Search for the cell housing the specified text and yield its (X, Y) center coordinate. 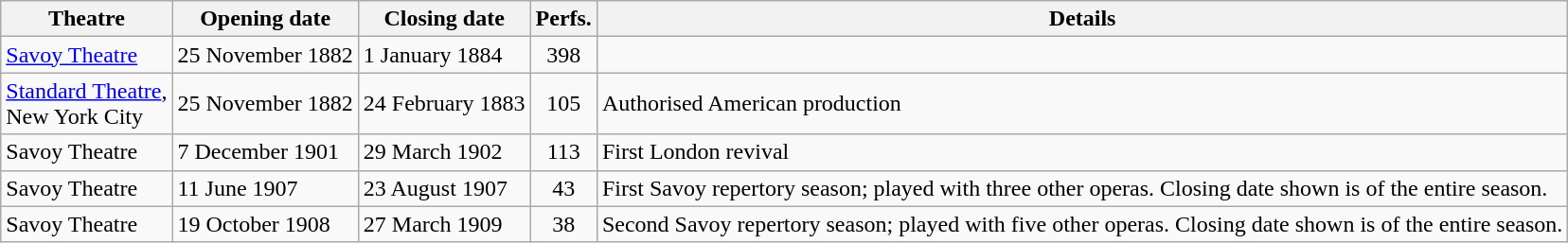
113 (563, 152)
38 (563, 224)
105 (563, 104)
Details (1081, 19)
Opening date (265, 19)
27 March 1909 (444, 224)
23 August 1907 (444, 188)
24 February 1883 (444, 104)
7 December 1901 (265, 152)
First London revival (1081, 152)
Perfs. (563, 19)
Second Savoy repertory season; played with five other operas. Closing date shown is of the entire season. (1081, 224)
398 (563, 55)
Theatre (87, 19)
19 October 1908 (265, 224)
Closing date (444, 19)
First Savoy repertory season; played with three other operas. Closing date shown is of the entire season. (1081, 188)
Authorised American production (1081, 104)
Standard Theatre, New York City (87, 104)
1 January 1884 (444, 55)
43 (563, 188)
29 March 1902 (444, 152)
11 June 1907 (265, 188)
